Search for the cell housing the specified text and yield its [x, y] center coordinate. 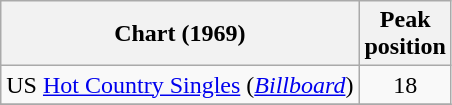
Chart (1969) [180, 34]
18 [405, 85]
Peakposition [405, 34]
US Hot Country Singles (Billboard) [180, 85]
